Pinpoint the cell where the given text exists, returning its [x, y] midpoint coordinate. 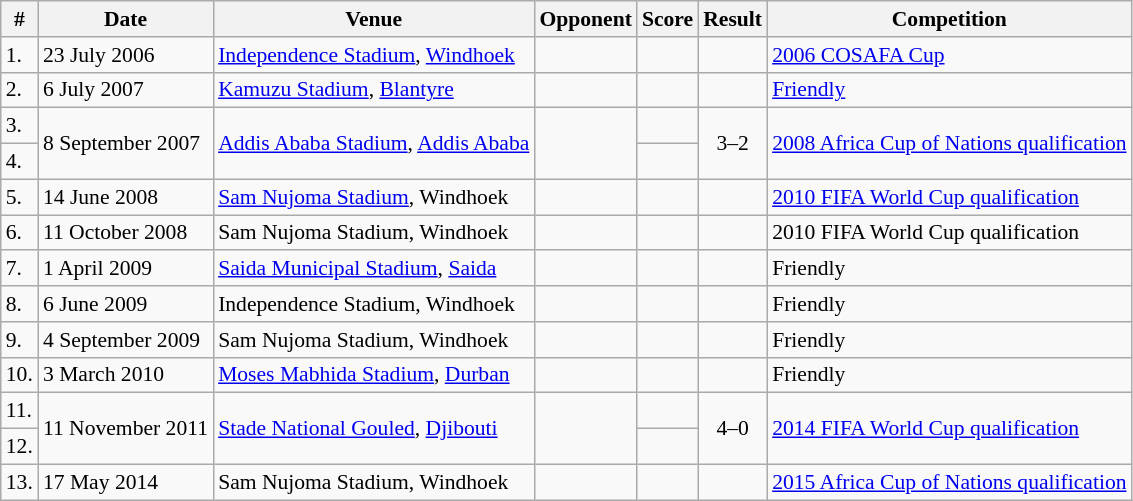
Opponent [586, 19]
Venue [374, 19]
10. [20, 375]
8 September 2007 [126, 144]
Kamuzu Stadium, Blantyre [374, 90]
9. [20, 340]
11 November 2011 [126, 428]
1. [20, 55]
3. [20, 126]
2015 Africa Cup of Nations qualification [949, 482]
2014 FIFA World Cup qualification [949, 428]
3–2 [732, 144]
Result [732, 19]
1 April 2009 [126, 269]
14 June 2008 [126, 197]
11. [20, 411]
Score [668, 19]
5. [20, 197]
2. [20, 90]
6. [20, 233]
11 October 2008 [126, 233]
3 March 2010 [126, 375]
6 June 2009 [126, 304]
2006 COSAFA Cup [949, 55]
7. [20, 269]
13. [20, 482]
Saida Municipal Stadium, Saida [374, 269]
Stade National Gouled, Djibouti [374, 428]
6 July 2007 [126, 90]
17 May 2014 [126, 482]
8. [20, 304]
Date [126, 19]
2008 Africa Cup of Nations qualification [949, 144]
Moses Mabhida Stadium, Durban [374, 375]
# [20, 19]
4–0 [732, 428]
Competition [949, 19]
12. [20, 447]
23 July 2006 [126, 55]
4 September 2009 [126, 340]
Addis Ababa Stadium, Addis Ababa [374, 144]
4. [20, 162]
